For the text-containing cell, return its midpoint in (X, Y) coordinate format. 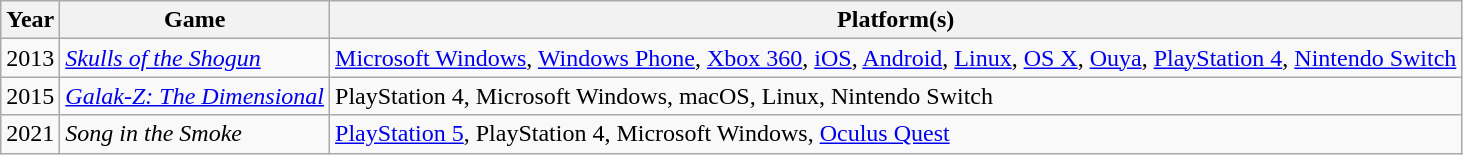
Platform(s) (896, 20)
Game (195, 20)
2021 (30, 134)
2013 (30, 58)
2015 (30, 96)
Year (30, 20)
Skulls of the Shogun (195, 58)
PlayStation 4, Microsoft Windows, macOS, Linux, Nintendo Switch (896, 96)
Galak-Z: The Dimensional (195, 96)
Microsoft Windows, Windows Phone, Xbox 360, iOS, Android, Linux, OS X, Ouya, PlayStation 4, Nintendo Switch (896, 58)
PlayStation 5, PlayStation 4, Microsoft Windows, Oculus Quest (896, 134)
Song in the Smoke (195, 134)
